Return the [X, Y] coordinate for the center point of the cell that contains the specified text.  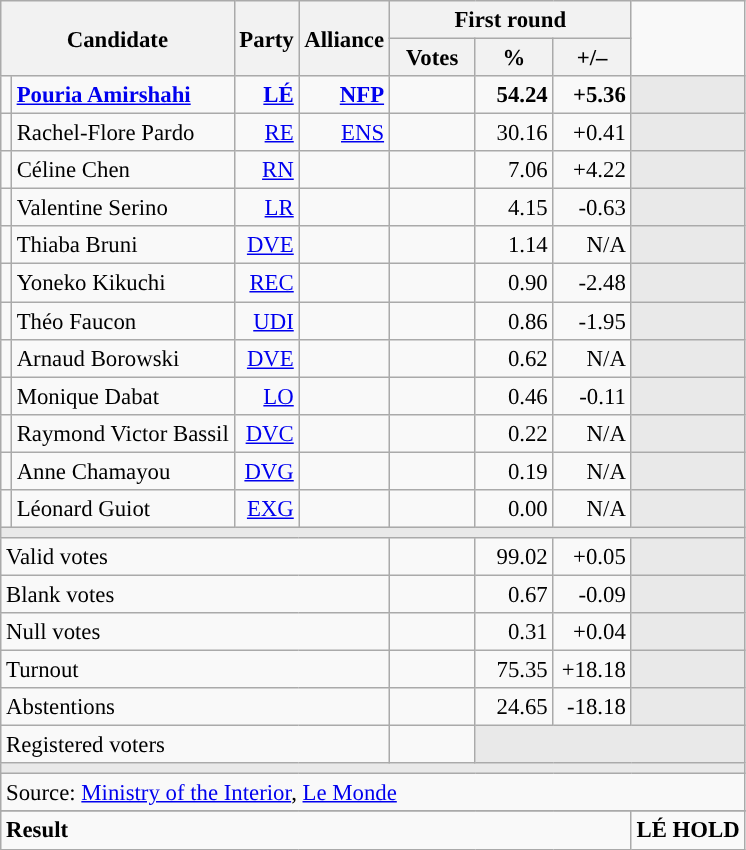
Registered voters [196, 745]
0.19 [514, 471]
Léonard Guiot [122, 509]
LR [266, 208]
+/– [592, 58]
Abstentions [196, 707]
EXG [266, 509]
4.15 [514, 208]
Alliance [344, 38]
Théo Faucon [122, 321]
LÉ HOLD [688, 831]
REC [266, 283]
+4.22 [592, 170]
First round [510, 20]
-0.09 [592, 594]
Pouria Amirshahi [122, 95]
0.86 [514, 321]
LO [266, 396]
Candidate [118, 38]
Yoneko Kikuchi [122, 283]
0.67 [514, 594]
DVC [266, 433]
RN [266, 170]
-18.18 [592, 707]
Source: Ministry of the Interior, Le Monde [373, 793]
-0.63 [592, 208]
RE [266, 133]
54.24 [514, 95]
Votes [432, 58]
0.22 [514, 433]
Party [266, 38]
0.00 [514, 509]
UDI [266, 321]
30.16 [514, 133]
-0.11 [592, 396]
NFP [344, 95]
0.46 [514, 396]
-1.95 [592, 321]
Céline Chen [122, 170]
24.65 [514, 707]
Turnout [196, 670]
0.31 [514, 632]
Blank votes [196, 594]
Null votes [196, 632]
Arnaud Borowski [122, 358]
0.90 [514, 283]
LÉ [266, 95]
0.62 [514, 358]
7.06 [514, 170]
+0.41 [592, 133]
DVG [266, 471]
-2.48 [592, 283]
+0.05 [592, 557]
Thiaba Bruni [122, 245]
Result [316, 831]
Anne Chamayou [122, 471]
Valid votes [196, 557]
+0.04 [592, 632]
Monique Dabat [122, 396]
+5.36 [592, 95]
+18.18 [592, 670]
75.35 [514, 670]
ENS [344, 133]
Rachel-Flore Pardo [122, 133]
1.14 [514, 245]
% [514, 58]
Valentine Serino [122, 208]
99.02 [514, 557]
Raymond Victor Bassil [122, 433]
